Return the (X, Y) coordinate for the center point of the cell that contains the specified text.  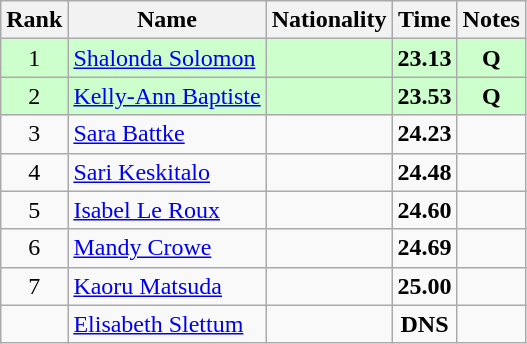
Mandy Crowe (167, 248)
DNS (424, 324)
Name (167, 20)
3 (34, 134)
Kelly-Ann Baptiste (167, 96)
24.69 (424, 248)
Nationality (329, 20)
4 (34, 172)
23.53 (424, 96)
Sara Battke (167, 134)
6 (34, 248)
24.48 (424, 172)
Notes (491, 20)
Elisabeth Slettum (167, 324)
5 (34, 210)
Isabel Le Roux (167, 210)
1 (34, 58)
23.13 (424, 58)
Rank (34, 20)
Sari Keskitalo (167, 172)
24.60 (424, 210)
Kaoru Matsuda (167, 286)
24.23 (424, 134)
25.00 (424, 286)
2 (34, 96)
Time (424, 20)
7 (34, 286)
Shalonda Solomon (167, 58)
